Determine the [X, Y] coordinate at the center of the cell enclosing the given text.  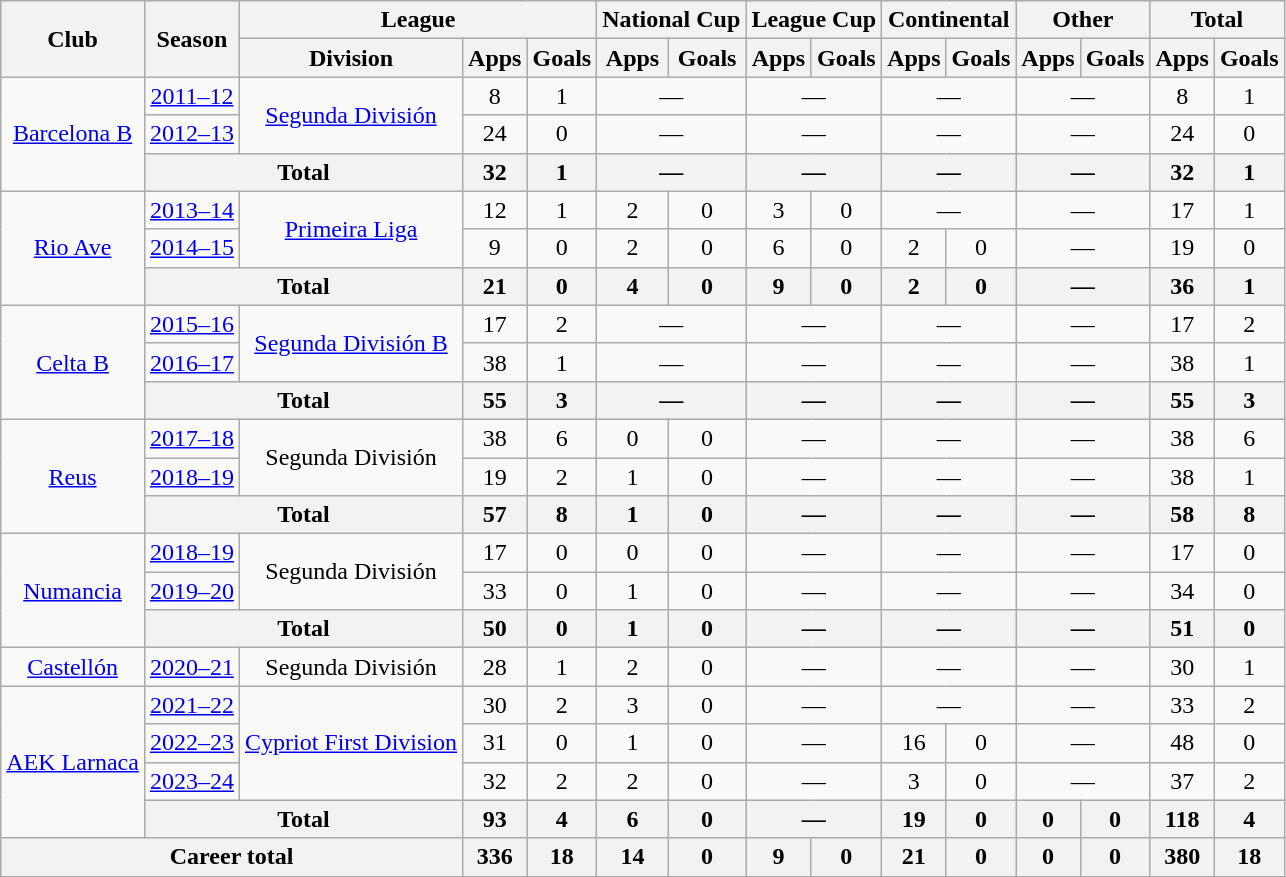
31 [495, 743]
48 [1182, 743]
50 [495, 629]
Castellón [73, 667]
2021–22 [192, 705]
51 [1182, 629]
28 [495, 667]
Numancia [73, 591]
2014–15 [192, 248]
36 [1182, 286]
118 [1182, 819]
2017–18 [192, 438]
League Cup [814, 20]
Career total [232, 857]
2012–13 [192, 134]
37 [1182, 781]
Season [192, 39]
Celta B [73, 362]
2023–24 [192, 781]
Other [1083, 20]
Reus [73, 476]
Primeira Liga [350, 229]
2022–23 [192, 743]
AEK Larnaca [73, 762]
Club [73, 39]
Division [350, 58]
2013–14 [192, 210]
14 [633, 857]
16 [914, 743]
Cypriot First Division [350, 743]
34 [1182, 591]
57 [495, 515]
2016–17 [192, 362]
Rio Ave [73, 248]
National Cup [672, 20]
2019–20 [192, 591]
336 [495, 857]
Segunda División B [350, 343]
2020–21 [192, 667]
93 [495, 819]
Barcelona B [73, 134]
2015–16 [192, 324]
58 [1182, 515]
League [418, 20]
380 [1182, 857]
2011–12 [192, 96]
12 [495, 210]
Continental [949, 20]
